Determine the [X, Y] coordinate at the center of the cell enclosing the given text.  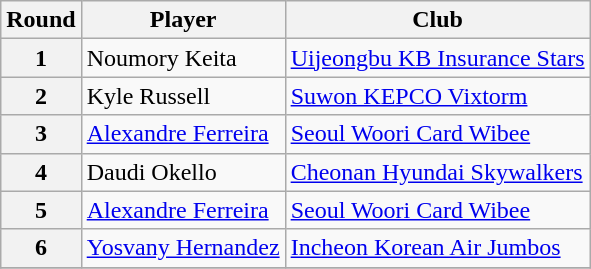
Player [183, 20]
4 [41, 172]
6 [41, 248]
3 [41, 134]
1 [41, 58]
Noumory Keita [183, 58]
5 [41, 210]
Yosvany Hernandez [183, 248]
2 [41, 96]
Round [41, 20]
Uijeongbu KB Insurance Stars [438, 58]
Suwon KEPCO Vixtorm [438, 96]
Daudi Okello [183, 172]
Incheon Korean Air Jumbos [438, 248]
Club [438, 20]
Cheonan Hyundai Skywalkers [438, 172]
Kyle Russell [183, 96]
